For the text-containing cell, return its midpoint in (x, y) coordinate format. 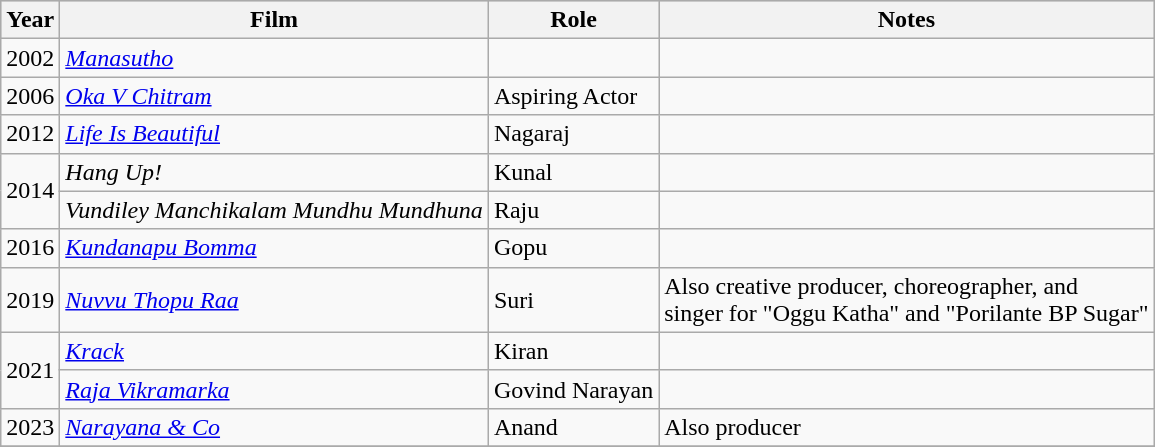
Kiran (573, 351)
2012 (30, 134)
2014 (30, 191)
Anand (573, 427)
2019 (30, 300)
Govind Narayan (573, 389)
Oka V Chitram (274, 96)
Life Is Beautiful (274, 134)
Kunal (573, 172)
Hang Up! (274, 172)
2023 (30, 427)
2016 (30, 248)
Gopu (573, 248)
Narayana & Co (274, 427)
Nagaraj (573, 134)
Film (274, 20)
Also producer (906, 427)
Manasutho (274, 58)
2021 (30, 370)
2006 (30, 96)
Suri (573, 300)
Also creative producer, choreographer, and singer for "Oggu Katha" and "Porilante BP Sugar" (906, 300)
Krack (274, 351)
Year (30, 20)
Vundiley Manchikalam Mundhu Mundhuna (274, 210)
Aspiring Actor (573, 96)
Raja Vikramarka (274, 389)
2002 (30, 58)
Raju (573, 210)
Notes (906, 20)
Nuvvu Thopu Raa (274, 300)
Kundanapu Bomma (274, 248)
Role (573, 20)
